Detect which cell encompasses the target text, then output its (X, Y) center coordinate. 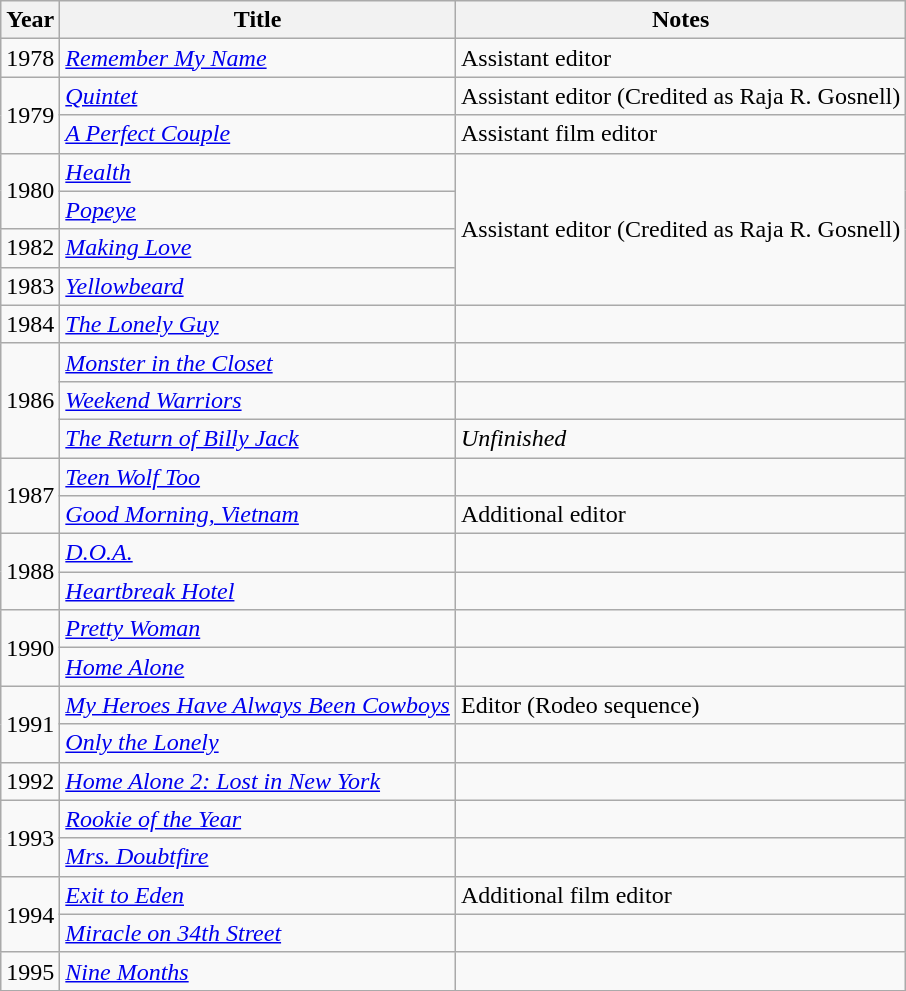
Exit to Eden (258, 895)
1987 (30, 496)
1993 (30, 838)
Heartbreak Hotel (258, 591)
Health (258, 172)
Notes (680, 20)
1979 (30, 115)
Editor (Rodeo sequence) (680, 705)
The Lonely Guy (258, 324)
Quintet (258, 96)
1991 (30, 724)
Unfinished (680, 438)
1988 (30, 572)
1994 (30, 914)
My Heroes Have Always Been Cowboys (258, 705)
Remember My Name (258, 58)
Rookie of the Year (258, 819)
Home Alone 2: Lost in New York (258, 781)
Miracle on 34th Street (258, 933)
1980 (30, 191)
1992 (30, 781)
Good Morning, Vietnam (258, 515)
Additional editor (680, 515)
D.O.A. (258, 553)
1984 (30, 324)
Home Alone (258, 667)
Year (30, 20)
1982 (30, 248)
1986 (30, 400)
Mrs. Doubtfire (258, 857)
Title (258, 20)
Assistant editor (680, 58)
Additional film editor (680, 895)
Pretty Woman (258, 629)
1995 (30, 971)
Weekend Warriors (258, 400)
Teen Wolf Too (258, 477)
1978 (30, 58)
Popeye (258, 210)
A Perfect Couple (258, 134)
The Return of Billy Jack (258, 438)
Only the Lonely (258, 743)
Yellowbeard (258, 286)
Making Love (258, 248)
1983 (30, 286)
1990 (30, 648)
Assistant film editor (680, 134)
Nine Months (258, 971)
Monster in the Closet (258, 362)
